Return the [x, y] coordinate for the center point of the cell that contains the specified text.  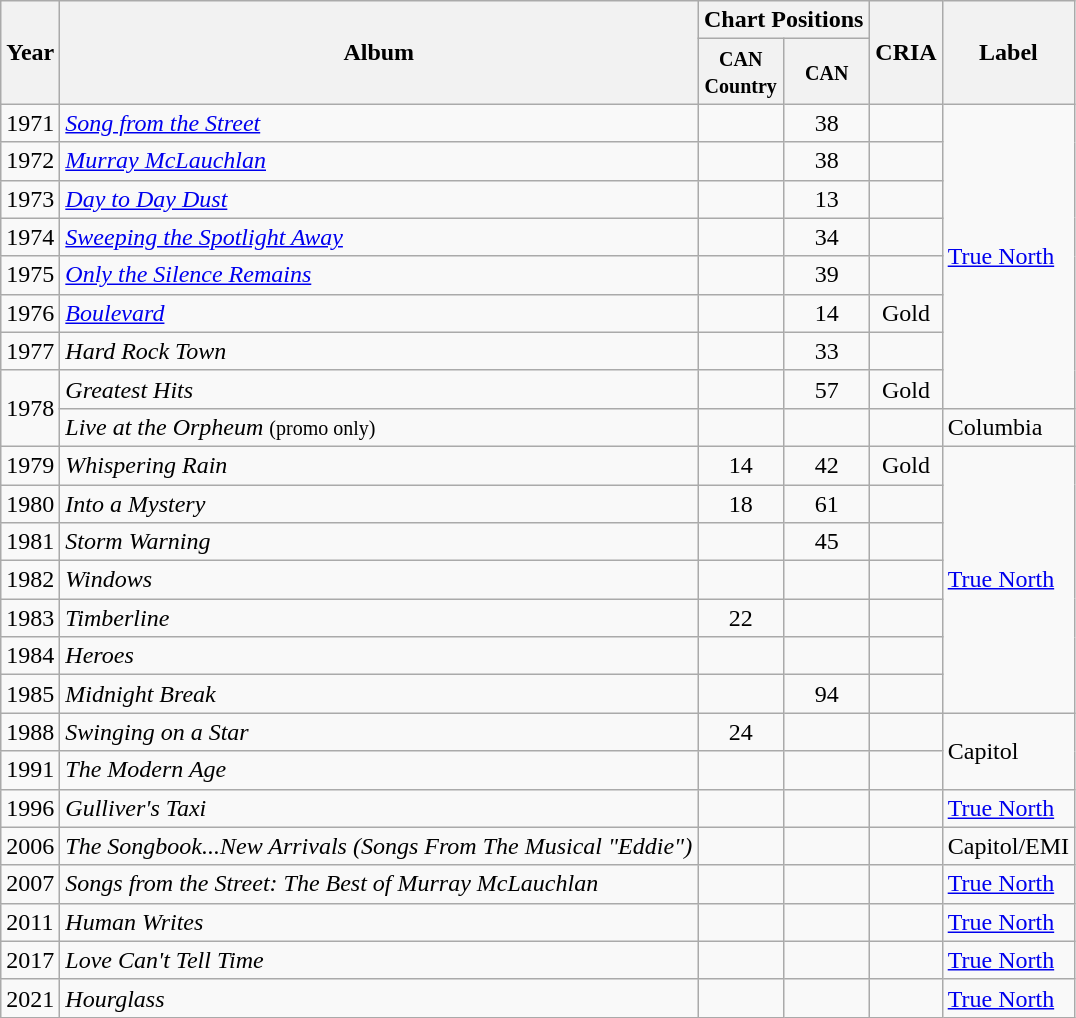
Windows [379, 580]
94 [827, 694]
Day to Day Dust [379, 199]
CRIA [906, 52]
57 [827, 389]
Capitol [1008, 751]
1978 [30, 408]
1979 [30, 465]
45 [827, 542]
1972 [30, 161]
1980 [30, 503]
13 [827, 199]
CAN [827, 72]
Swinging on a Star [379, 732]
61 [827, 503]
CAN Country [741, 72]
1975 [30, 275]
39 [827, 275]
Human Writes [379, 922]
Gulliver's Taxi [379, 808]
Songs from the Street: The Best of Murray McLauchlan [379, 884]
Whispering Rain [379, 465]
22 [741, 618]
42 [827, 465]
24 [741, 732]
Sweeping the Spotlight Away [379, 237]
1974 [30, 237]
2006 [30, 846]
1985 [30, 694]
Capitol/EMI [1008, 846]
34 [827, 237]
Love Can't Tell Time [379, 960]
18 [741, 503]
Into a Mystery [379, 503]
Midnight Break [379, 694]
33 [827, 351]
Hard Rock Town [379, 351]
Label [1008, 52]
Song from the Street [379, 123]
The Modern Age [379, 770]
The Songbook...New Arrivals (Songs From The Musical "Eddie") [379, 846]
1971 [30, 123]
Greatest Hits [379, 389]
Storm Warning [379, 542]
Hourglass [379, 998]
1981 [30, 542]
1991 [30, 770]
1976 [30, 313]
2011 [30, 922]
Live at the Orpheum (promo only) [379, 427]
Year [30, 52]
Only the Silence Remains [379, 275]
1982 [30, 580]
Heroes [379, 656]
2017 [30, 960]
1988 [30, 732]
Boulevard [379, 313]
1984 [30, 656]
1973 [30, 199]
Columbia [1008, 427]
1996 [30, 808]
2007 [30, 884]
Timberline [379, 618]
1977 [30, 351]
Album [379, 52]
Murray McLauchlan [379, 161]
1983 [30, 618]
Chart Positions [784, 20]
2021 [30, 998]
